Output the [X, Y] coordinate of the center of the cell containing the given text.  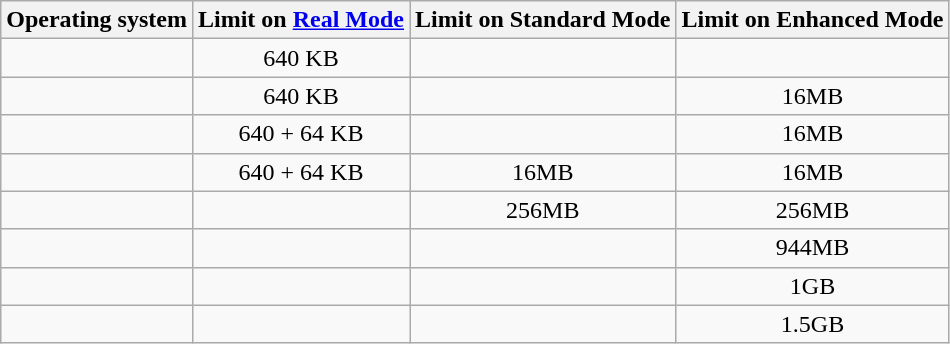
Limit on Standard Mode [543, 20]
1.5GB [812, 324]
1GB [812, 286]
Limit on Enhanced Mode [812, 20]
Operating system [97, 20]
Limit on Real Mode [300, 20]
944MB [812, 248]
